Capture the cell that displays the provided text and extract its [x, y] central coordinate. 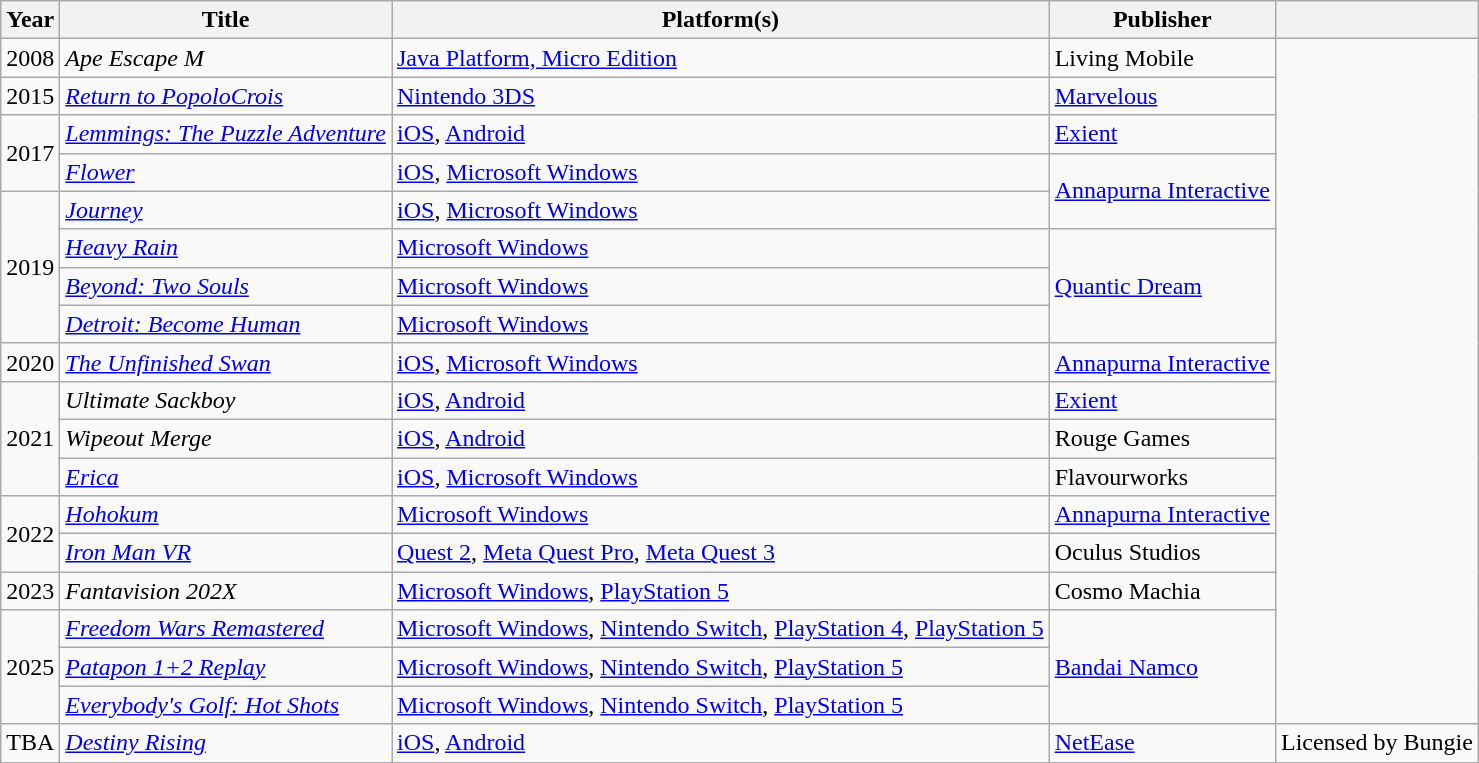
Year [30, 20]
Quantic Dream [1162, 286]
Title [226, 20]
Cosmo Machia [1162, 591]
Hohokum [226, 515]
Return to PopoloCrois [226, 96]
Quest 2, Meta Quest Pro, Meta Quest 3 [721, 553]
Licensed by Bungie [1376, 743]
Publisher [1162, 20]
2019 [30, 267]
Patapon 1+2 Replay [226, 667]
Platform(s) [721, 20]
The Unfinished Swan [226, 362]
Bandai Namco [1162, 667]
Living Mobile [1162, 58]
Microsoft Windows, Nintendo Switch, PlayStation 4, PlayStation 5 [721, 629]
NetEase [1162, 743]
Lemmings: The Puzzle Adventure [226, 134]
TBA [30, 743]
Erica [226, 477]
Oculus Studios [1162, 553]
Flower [226, 172]
Marvelous [1162, 96]
2015 [30, 96]
2022 [30, 534]
2023 [30, 591]
2008 [30, 58]
Wipeout Merge [226, 438]
Ape Escape M [226, 58]
Freedom Wars Remastered [226, 629]
Ultimate Sackboy [226, 400]
Nintendo 3DS [721, 96]
Fantavision 202X [226, 591]
Iron Man VR [226, 553]
2017 [30, 153]
Java Platform, Micro Edition [721, 58]
2025 [30, 667]
2021 [30, 438]
Detroit: Become Human [226, 324]
Beyond: Two Souls [226, 286]
Journey [226, 210]
2020 [30, 362]
Rouge Games [1162, 438]
Destiny Rising [226, 743]
Flavourworks [1162, 477]
Microsoft Windows, PlayStation 5 [721, 591]
Everybody's Golf: Hot Shots [226, 705]
Heavy Rain [226, 248]
